Capture the cell that displays the provided text and extract its (x, y) central coordinate. 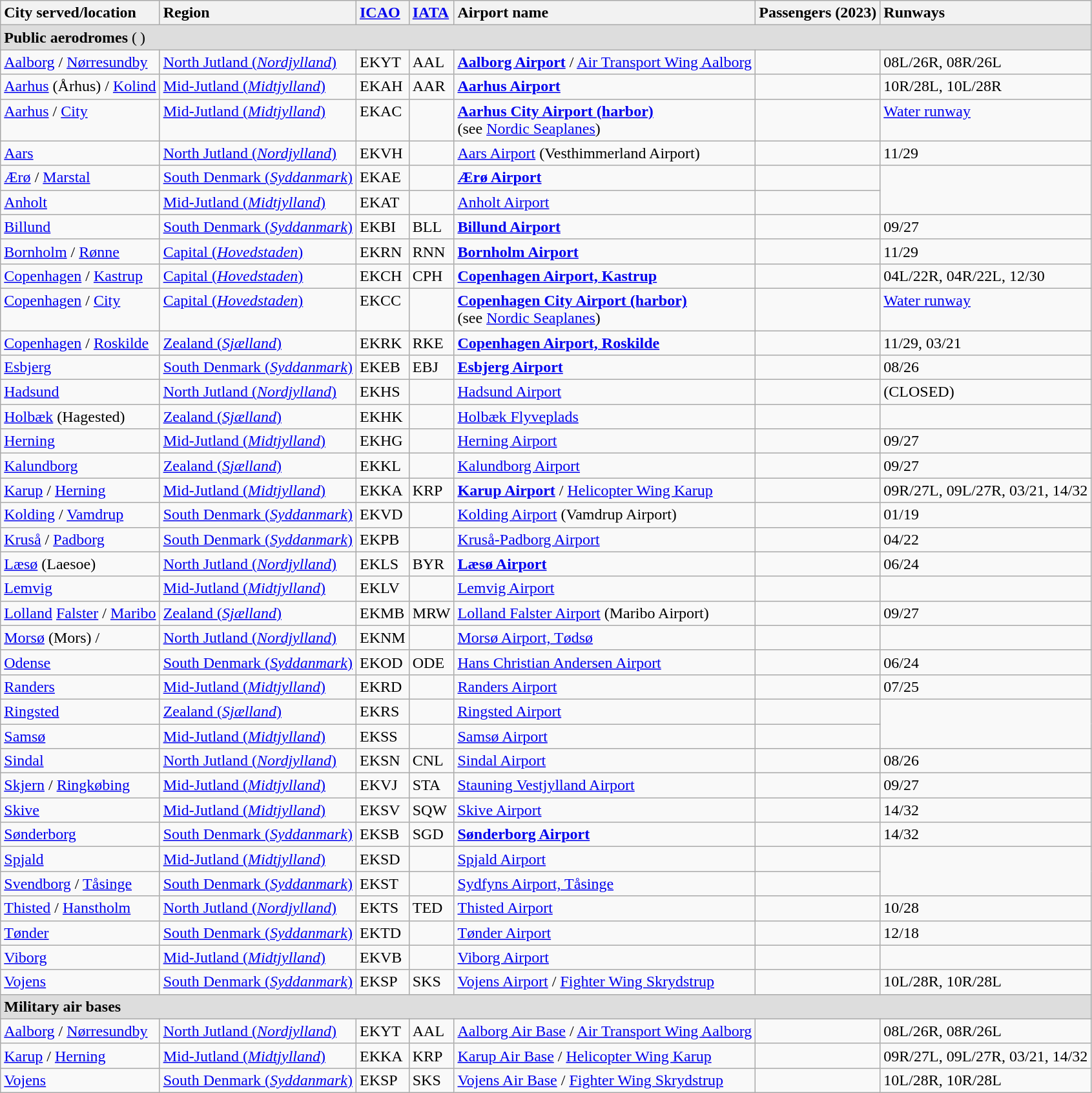
EKHS (382, 392)
Aars Airport (Vesthimmerland Airport) (604, 153)
Skive Airport (604, 810)
Copenhagen / City (80, 309)
Tønder Airport (604, 933)
EKEB (382, 368)
EKNM (382, 638)
EKLS (382, 564)
Herning (80, 441)
Svendborg / Tåsinge (80, 884)
RKE (431, 343)
EKHK (382, 417)
Aarhus / City (80, 120)
City served/location (80, 13)
Ærø / Marstal (80, 178)
ICAO (382, 13)
Copenhagen Airport, Roskilde (604, 343)
EKKL (382, 466)
Esbjerg Airport (604, 368)
Karup Air Base / Helicopter Wing Karup (604, 1056)
Kruså / Padborg (80, 539)
STA (431, 786)
EKTS (382, 908)
Kalundborg Airport (604, 466)
12/18 (985, 933)
ODE (431, 662)
Tønder (80, 933)
11/29, 03/21 (985, 343)
EKSS (382, 736)
RNN (431, 251)
Samsø Airport (604, 736)
IATA (431, 13)
Hadsund (80, 392)
Vojens Airport / Fighter Wing Skrydstrup (604, 982)
Randers (80, 687)
EKBI (382, 227)
EKVD (382, 515)
07/25 (985, 687)
Viborg (80, 957)
10R/28L, 10L/28R (985, 87)
Aalborg Airport / Air Transport Wing Aalborg (604, 62)
Samsø (80, 736)
EKVJ (382, 786)
EKRN (382, 251)
Vojens Air Base / Fighter Wing Skrydstrup (604, 1080)
CPH (431, 276)
Holbæk Flyveplads (604, 417)
04L/22R, 04R/22L, 12/30 (985, 276)
Kruså-Padborg Airport (604, 539)
Morsø Airport, Tødsø (604, 638)
EKTD (382, 933)
SGD (431, 835)
EKST (382, 884)
Hadsund Airport (604, 392)
EKVB (382, 957)
CNL (431, 761)
EKCC (382, 309)
Lemvig (80, 588)
Thisted / Hanstholm (80, 908)
Bornholm / Rønne (80, 251)
Sønderborg (80, 835)
SQW (431, 810)
EKMB (382, 613)
Odense (80, 662)
EKSV (382, 810)
Læsø (Laesoe) (80, 564)
Billund (80, 227)
AAR (431, 87)
EKAT (382, 202)
Lemvig Airport (604, 588)
EKSB (382, 835)
Viborg Airport (604, 957)
Copenhagen City Airport (harbor) (see Nordic Seaplanes) (604, 309)
Sindal Airport (604, 761)
Billund Airport (604, 227)
EKRD (382, 687)
Herning Airport (604, 441)
Sønderborg Airport (604, 835)
EKCH (382, 276)
Anholt (80, 202)
MRW (431, 613)
EKAH (382, 87)
Lolland Falster / Maribo (80, 613)
Stauning Vestjylland Airport (604, 786)
Aarhus (Århus) / Kolind (80, 87)
Region (258, 13)
Ringsted (80, 711)
01/19 (985, 515)
EKAE (382, 178)
EKLV (382, 588)
Holbæk (Hagested) (80, 417)
TED (431, 908)
Kolding / Vamdrup (80, 515)
EKPB (382, 539)
04/22 (985, 539)
(CLOSED) (985, 392)
Randers Airport (604, 687)
Spjald (80, 859)
EKRK (382, 343)
Lolland Falster Airport (Maribo Airport) (604, 613)
Aarhus Airport (604, 87)
Public aerodromes ( ) (546, 37)
Airport name (604, 13)
Sydfyns Airport, Tåsinge (604, 884)
Skjern / Ringkøbing (80, 786)
Copenhagen / Roskilde (80, 343)
Kolding Airport (Vamdrup Airport) (604, 515)
Karup Airport / Helicopter Wing Karup (604, 490)
BYR (431, 564)
Aarhus City Airport (harbor) (see Nordic Seaplanes) (604, 120)
Kalundborg (80, 466)
EKOD (382, 662)
Ærø Airport (604, 178)
Esbjerg (80, 368)
EKRS (382, 711)
EKSN (382, 761)
BLL (431, 227)
Læsø Airport (604, 564)
EKVH (382, 153)
Runways (985, 13)
Passengers (2023) (818, 13)
Copenhagen Airport, Kastrup (604, 276)
EKAC (382, 120)
Aars (80, 153)
Hans Christian Andersen Airport (604, 662)
Thisted Airport (604, 908)
Sindal (80, 761)
EBJ (431, 368)
EKSD (382, 859)
Ringsted Airport (604, 711)
EKHG (382, 441)
Skive (80, 810)
Military air bases (546, 1006)
Spjald Airport (604, 859)
Copenhagen / Kastrup (80, 276)
Aalborg Air Base / Air Transport Wing Aalborg (604, 1031)
Anholt Airport (604, 202)
10/28 (985, 908)
Morsø (Mors) / (80, 638)
Bornholm Airport (604, 251)
